From the cell containing the given text, extract its center point as [x, y] coordinate. 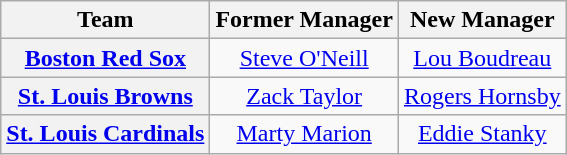
Boston Red Sox [106, 58]
St. Louis Browns [106, 96]
Rogers Hornsby [482, 96]
Former Manager [304, 20]
Lou Boudreau [482, 58]
New Manager [482, 20]
St. Louis Cardinals [106, 134]
Marty Marion [304, 134]
Team [106, 20]
Eddie Stanky [482, 134]
Zack Taylor [304, 96]
Steve O'Neill [304, 58]
